From the cell containing the given text, extract its center point as [x, y] coordinate. 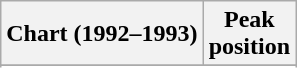
Peakposition [249, 34]
Chart (1992–1993) [102, 34]
